Determine the [x, y] coordinate at the center of the cell enclosing the given text.  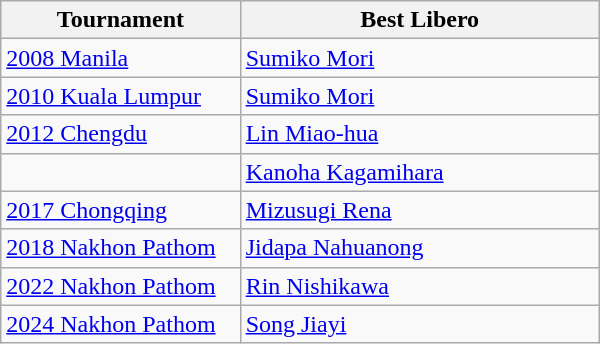
2012 Chengdu [120, 134]
2017 Chongqing [120, 210]
Best Libero [420, 20]
Kanoha Kagamihara [420, 172]
Tournament [120, 20]
Jidapa Nahuanong [420, 248]
Mizusugi Rena [420, 210]
2018 Nakhon Pathom [120, 248]
2022 Nakhon Pathom [120, 286]
2010 Kuala Lumpur [120, 96]
Lin Miao-hua [420, 134]
Song Jiayi [420, 324]
2024 Nakhon Pathom [120, 324]
Rin Nishikawa [420, 286]
2008 Manila [120, 58]
